Return the [x, y] coordinate for the center point of the cell that contains the specified text.  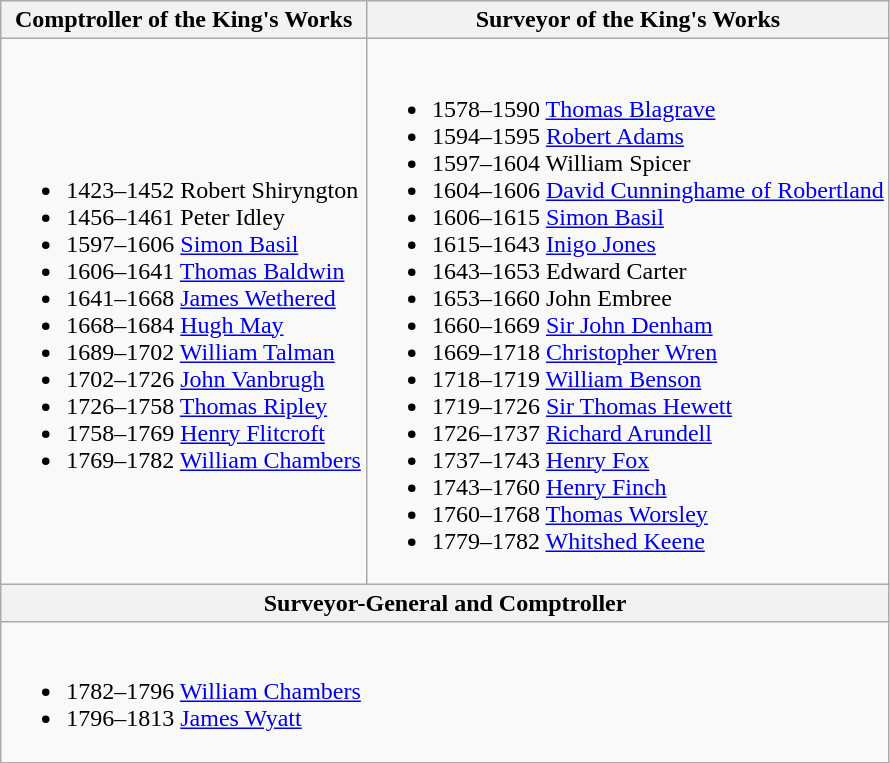
Comptroller of the King's Works [184, 20]
Surveyor-General and Comptroller [446, 603]
1782–1796 William Chambers1796–1813 James Wyatt [446, 692]
Surveyor of the King's Works [628, 20]
